Search for the cell housing the specified text and yield its (X, Y) center coordinate. 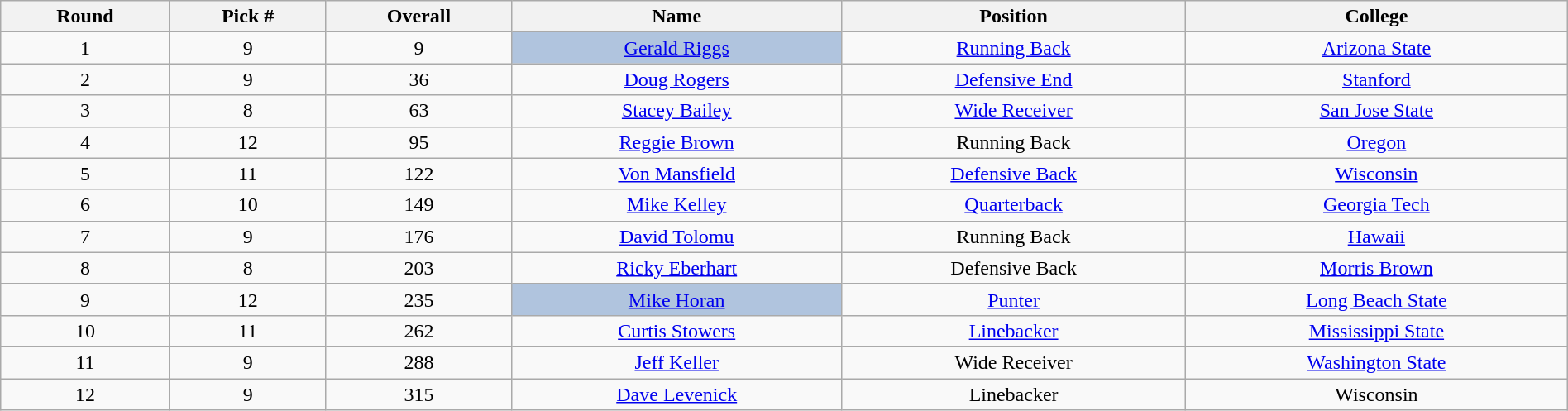
San Jose State (1377, 111)
4 (85, 142)
Jeff Keller (676, 362)
Position (1014, 17)
149 (418, 205)
Mike Horan (676, 299)
Mississippi State (1377, 331)
63 (418, 111)
Washington State (1377, 362)
Von Mansfield (676, 174)
2 (85, 79)
Oregon (1377, 142)
Overall (418, 17)
Stacey Bailey (676, 111)
Defensive End (1014, 79)
3 (85, 111)
95 (418, 142)
176 (418, 237)
Mike Kelley (676, 205)
Quarterback (1014, 205)
6 (85, 205)
Doug Rogers (676, 79)
315 (418, 394)
Round (85, 17)
1 (85, 48)
Curtis Stowers (676, 331)
Reggie Brown (676, 142)
Hawaii (1377, 237)
Pick # (248, 17)
Long Beach State (1377, 299)
Stanford (1377, 79)
Dave Levenick (676, 394)
Gerald Riggs (676, 48)
122 (418, 174)
Name (676, 17)
Morris Brown (1377, 268)
Ricky Eberhart (676, 268)
David Tolomu (676, 237)
235 (418, 299)
Georgia Tech (1377, 205)
7 (85, 237)
College (1377, 17)
5 (85, 174)
203 (418, 268)
Punter (1014, 299)
36 (418, 79)
288 (418, 362)
Arizona State (1377, 48)
262 (418, 331)
